For the text-containing cell, return its midpoint in [X, Y] coordinate format. 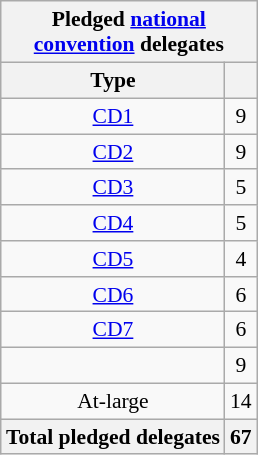
CD3 [113, 187]
4 [241, 259]
CD7 [113, 330]
Total pledged delegates [113, 437]
At-large [113, 401]
14 [241, 401]
67 [241, 437]
CD4 [113, 223]
CD6 [113, 294]
Type [113, 80]
CD1 [113, 116]
Pledged nationalconvention delegates [129, 32]
CD5 [113, 259]
CD2 [113, 152]
